Capture the cell that displays the provided text and extract its (X, Y) central coordinate. 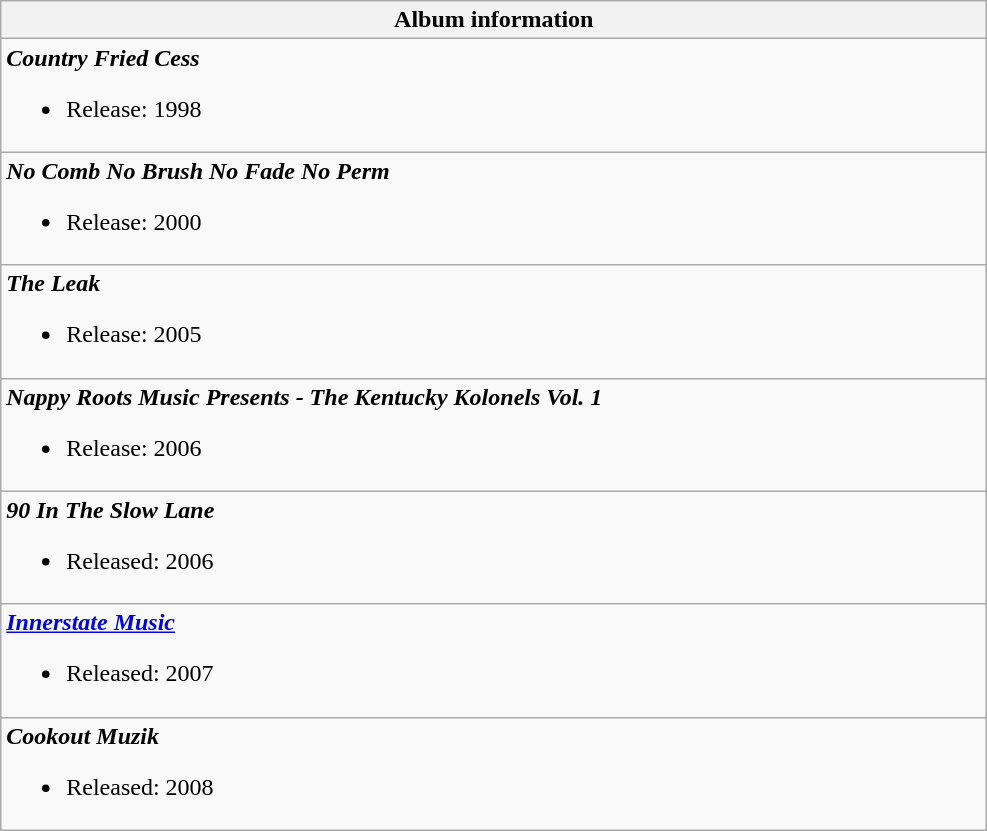
Country Fried CessRelease: 1998 (494, 96)
Nappy Roots Music Presents - The Kentucky Kolonels Vol. 1Release: 2006 (494, 434)
Cookout MuzikReleased: 2008 (494, 774)
No Comb No Brush No Fade No PermRelease: 2000 (494, 208)
90 In The Slow LaneReleased: 2006 (494, 548)
Innerstate MusicReleased: 2007 (494, 660)
The LeakRelease: 2005 (494, 322)
Album information (494, 20)
